Provide the [x, y] coordinate of the cell's center where the given text is located.  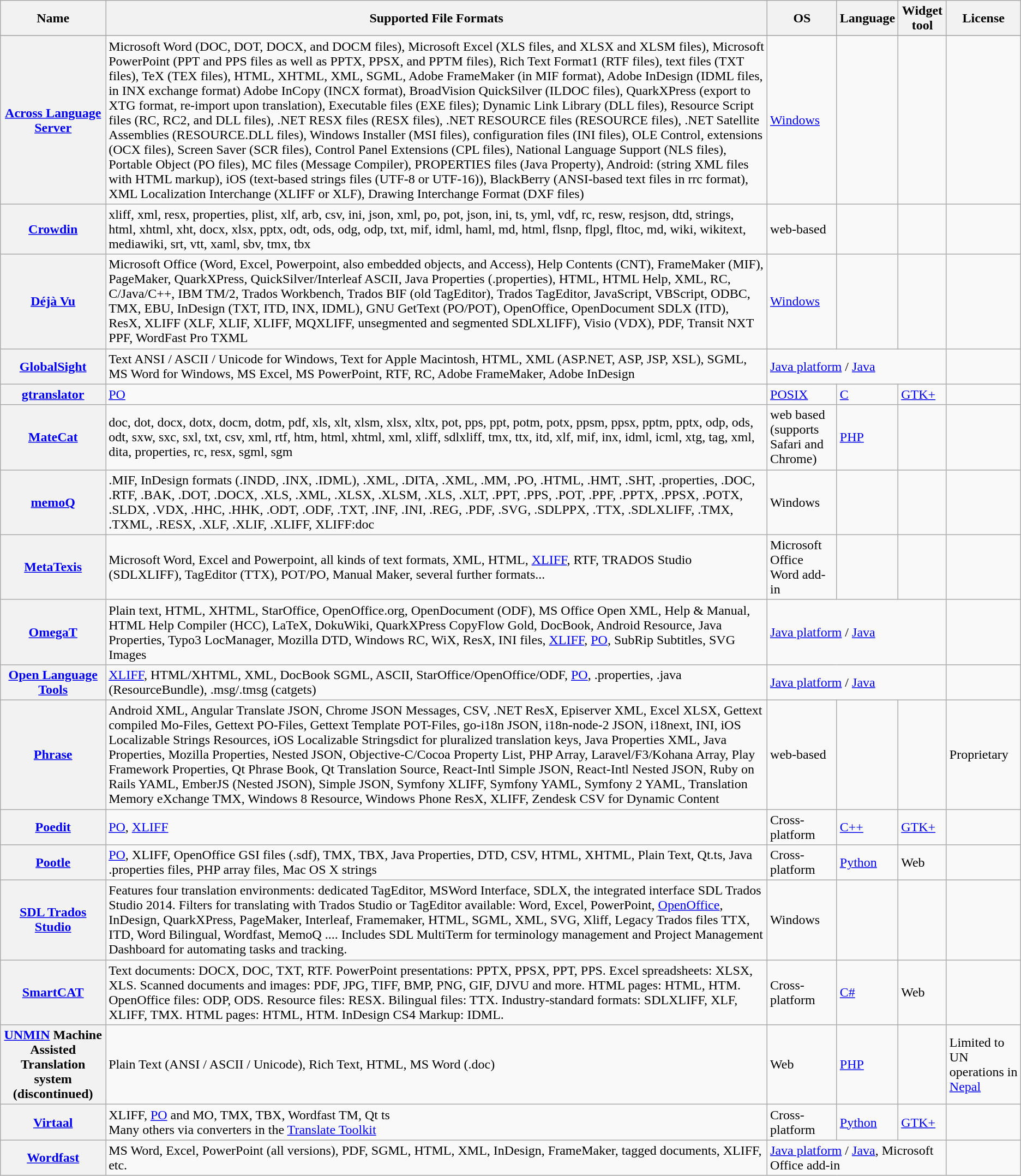
Supported File Formats [436, 19]
Limited to UN operations in Nepal [983, 1065]
OS [802, 19]
Java platform / Java, Microsoft Office add-in [857, 1157]
Proprietary [983, 754]
Microsoft Office Word add-in [802, 567]
Wordfast [53, 1157]
Widget tool [923, 19]
Pootle [53, 863]
Virtaal [53, 1123]
Crowdin [53, 229]
MS Word, Excel, PowerPoint (all versions), PDF, SGML, HTML, XML, InDesign, FrameMaker, tagged documents, XLIFF, etc. [436, 1157]
OmegaT [53, 632]
web based (supports Safari and Chrome) [802, 437]
Plain Text (ANSI / ASCII / Unicode), Rich Text, HTML, MS Word (.doc) [436, 1065]
Déjà Vu [53, 301]
PO [436, 394]
PO, XLIFF [436, 827]
Name [53, 19]
MetaTexis [53, 567]
GlobalSight [53, 367]
C++ [867, 827]
SDL Trados Studio [53, 920]
Across Language Server [53, 120]
gtranslator [53, 394]
Language [867, 19]
UNMIN Machine Assisted Translation system (discontinued) [53, 1065]
C [867, 394]
XLIFF, HTML/XHTML, XML, DocBook SGML, ASCII, StarOffice/OpenOffice/ODF, PO, .properties, .java (ResourceBundle), .msg/.tmsg (catgets) [436, 682]
XLIFF, PO and MO, TMX, TBX, Wordfast TM, Qt tsMany others via converters in the Translate Toolkit [436, 1123]
Open Language Tools [53, 682]
Phrase [53, 754]
SmartCAT [53, 993]
POSIX [802, 394]
License [983, 19]
memoQ [53, 502]
MateCat [53, 437]
C# [867, 993]
Poedit [53, 827]
